Detect which cell encompasses the target text, then output its [x, y] center coordinate. 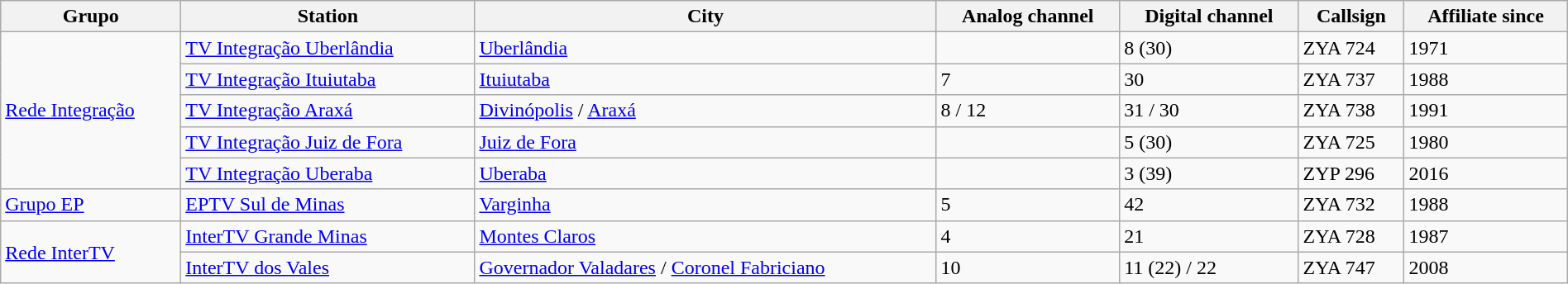
Rede InterTV [91, 252]
Governador Valadares / Coronel Fabriciano [705, 267]
1971 [1485, 48]
7 [1028, 79]
EPTV Sul de Minas [327, 205]
Affiliate since [1485, 17]
10 [1028, 267]
TV Integração Uberaba [327, 173]
8 / 12 [1028, 111]
TV Integração Ituiutaba [327, 79]
InterTV Grande Minas [327, 236]
ZYA 747 [1351, 267]
5 [1028, 205]
ZYA 737 [1351, 79]
2008 [1485, 267]
30 [1209, 79]
Analog channel [1028, 17]
TV Integração Uberlândia [327, 48]
1987 [1485, 236]
Callsign [1351, 17]
City [705, 17]
Uberlândia [705, 48]
ZYP 296 [1351, 173]
1980 [1485, 142]
1991 [1485, 111]
5 (30) [1209, 142]
TV Integração Juiz de Fora [327, 142]
ZYA 732 [1351, 205]
Uberaba [705, 173]
Juiz de Fora [705, 142]
Montes Claros [705, 236]
ZYA 738 [1351, 111]
21 [1209, 236]
Grupo [91, 17]
InterTV dos Vales [327, 267]
Varginha [705, 205]
3 (39) [1209, 173]
8 (30) [1209, 48]
TV Integração Araxá [327, 111]
ZYA 725 [1351, 142]
11 (22) / 22 [1209, 267]
4 [1028, 236]
Divinópolis / Araxá [705, 111]
Rede Integração [91, 111]
ZYA 724 [1351, 48]
Ituiutaba [705, 79]
2016 [1485, 173]
Grupo EP [91, 205]
31 / 30 [1209, 111]
Digital channel [1209, 17]
ZYA 728 [1351, 236]
Station [327, 17]
42 [1209, 205]
